Return the [X, Y] coordinate for the center point of the cell that contains the specified text.  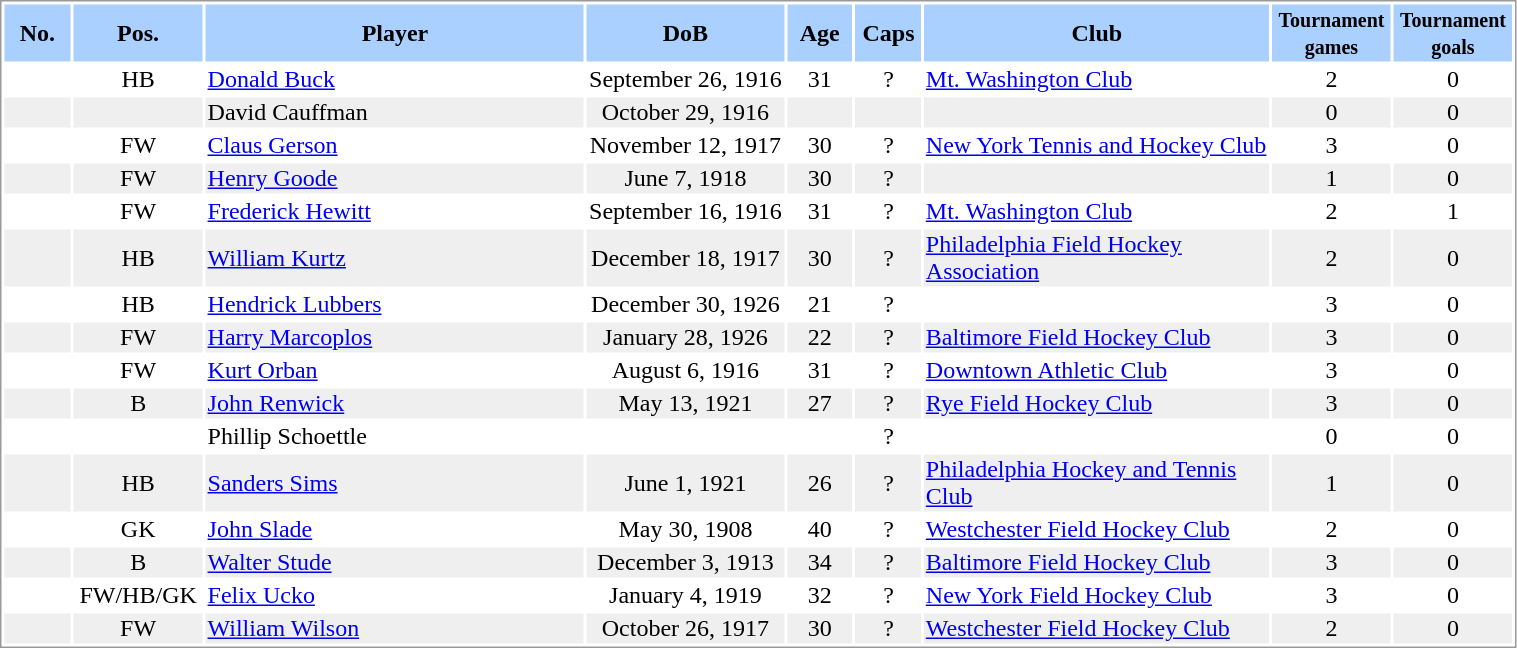
Tournamentgoals [1454, 32]
January 4, 1919 [686, 595]
David Cauffman [395, 113]
26 [820, 482]
Pos. [138, 32]
September 16, 1916 [686, 211]
John Renwick [395, 403]
Harry Marcoplos [395, 337]
October 26, 1917 [686, 629]
August 6, 1916 [686, 371]
Phillip Schoettle [395, 437]
William Kurtz [395, 258]
January 28, 1926 [686, 337]
Donald Buck [395, 79]
Caps [889, 32]
New York Field Hockey Club [1096, 595]
DoB [686, 32]
Rye Field Hockey Club [1096, 403]
December 3, 1913 [686, 563]
21 [820, 305]
34 [820, 563]
John Slade [395, 529]
William Wilson [395, 629]
June 7, 1918 [686, 179]
Frederick Hewitt [395, 211]
22 [820, 337]
Age [820, 32]
Kurt Orban [395, 371]
Philadelphia Hockey and Tennis Club [1096, 482]
Sanders Sims [395, 482]
Claus Gerson [395, 145]
June 1, 1921 [686, 482]
32 [820, 595]
September 26, 1916 [686, 79]
November 12, 1917 [686, 145]
Player [395, 32]
Hendrick Lubbers [395, 305]
Tournamentgames [1331, 32]
May 30, 1908 [686, 529]
40 [820, 529]
No. [37, 32]
Henry Goode [395, 179]
Felix Ucko [395, 595]
Philadelphia Field Hockey Association [1096, 258]
New York Tennis and Hockey Club [1096, 145]
Downtown Athletic Club [1096, 371]
Club [1096, 32]
FW/HB/GK [138, 595]
October 29, 1916 [686, 113]
December 18, 1917 [686, 258]
27 [820, 403]
December 30, 1926 [686, 305]
GK [138, 529]
Walter Stude [395, 563]
May 13, 1921 [686, 403]
